Search for the cell housing the specified text and yield its [x, y] center coordinate. 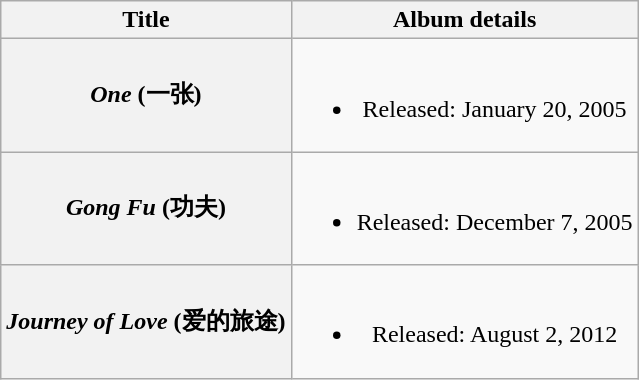
Released: January 20, 2005 [464, 96]
One (一张) [146, 96]
Album details [464, 20]
Journey of Love (爱的旅途) [146, 322]
Released: August 2, 2012 [464, 322]
Gong Fu (功夫) [146, 208]
Released: December 7, 2005 [464, 208]
Title [146, 20]
